Extract the (X, Y) coordinate from the center of the cell holding the provided text.  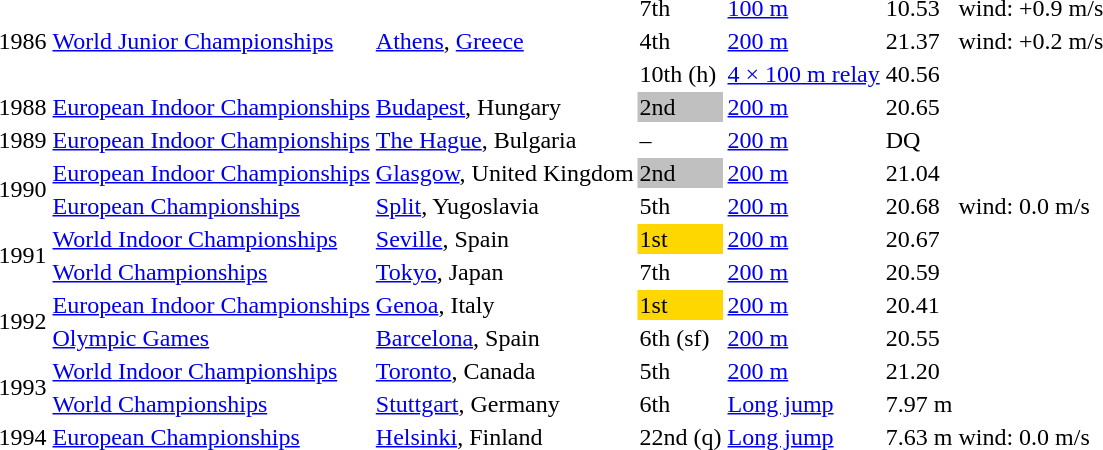
20.41 (919, 305)
European Championships (211, 206)
20.65 (919, 107)
20.68 (919, 206)
Genoa, Italy (504, 305)
Glasgow, United Kingdom (504, 173)
10th (h) (680, 74)
4 × 100 m relay (804, 74)
21.20 (919, 371)
Barcelona, Spain (504, 338)
40.56 (919, 74)
Budapest, Hungary (504, 107)
Stuttgart, Germany (504, 404)
DQ (919, 140)
Toronto, Canada (504, 371)
20.55 (919, 338)
20.67 (919, 239)
7th (680, 272)
Long jump (804, 404)
6th (sf) (680, 338)
Tokyo, Japan (504, 272)
Split, Yugoslavia (504, 206)
Olympic Games (211, 338)
21.04 (919, 173)
20.59 (919, 272)
21.37 (919, 41)
Seville, Spain (504, 239)
4th (680, 41)
7.97 m (919, 404)
6th (680, 404)
The Hague, Bulgaria (504, 140)
– (680, 140)
